Scan for the cell matching the given text and deliver its [x, y] coordinate at center. 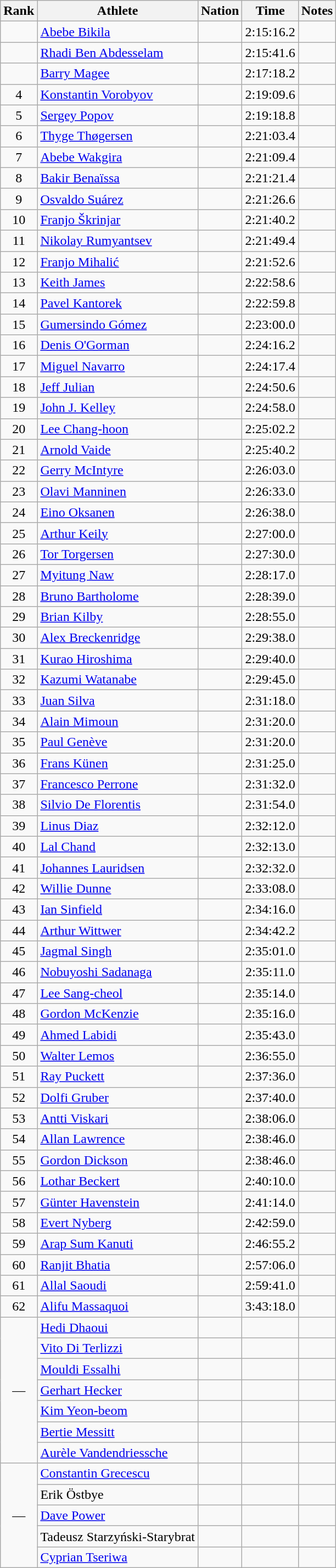
62 [19, 1307]
2:24:50.6 [270, 387]
2:25:02.2 [270, 429]
2:21:09.4 [270, 157]
Bruno Bartholome [117, 596]
2:26:33.0 [270, 491]
Dolfi Gruber [117, 1097]
Willie Dunne [117, 888]
Arap Sum Kanuti [117, 1244]
2:31:54.0 [270, 805]
2:35:14.0 [270, 993]
2:28:55.0 [270, 617]
54 [19, 1139]
21 [19, 450]
56 [19, 1181]
49 [19, 1035]
2:17:18.2 [270, 74]
12 [19, 262]
3:43:18.0 [270, 1307]
26 [19, 554]
30 [19, 638]
44 [19, 931]
Allal Saoudi [117, 1286]
60 [19, 1264]
2:35:01.0 [270, 951]
Ranjit Bhatia [117, 1264]
2:29:38.0 [270, 638]
2:31:32.0 [270, 784]
Lal Chand [117, 847]
51 [19, 1077]
Erik Östbye [117, 1494]
Linus Diaz [117, 826]
4 [19, 94]
Antti Viskari [117, 1118]
6 [19, 136]
46 [19, 972]
Aurèle Vandendriessche [117, 1453]
2:31:25.0 [270, 763]
19 [19, 408]
2:36:55.0 [270, 1056]
11 [19, 240]
Arnold Vaide [117, 450]
25 [19, 533]
52 [19, 1097]
2:19:18.8 [270, 115]
2:46:55.2 [270, 1244]
Nobuyoshi Sadanaga [117, 972]
Konstantin Vorobyov [117, 94]
34 [19, 721]
55 [19, 1160]
2:29:45.0 [270, 680]
2:27:00.0 [270, 533]
50 [19, 1056]
Alain Mimoun [117, 721]
43 [19, 909]
Franjo Mihalić [117, 262]
Gordon Dickson [117, 1160]
5 [19, 115]
Tadeusz Starzyński-Starybrat [117, 1536]
13 [19, 283]
2:33:08.0 [270, 888]
Allan Lawrence [117, 1139]
Frans Künen [117, 763]
Paul Genève [117, 742]
2:26:03.0 [270, 471]
Alifu Massaquoi [117, 1307]
Lothar Beckert [117, 1181]
Johannes Lauridsen [117, 867]
2:21:03.4 [270, 136]
2:57:06.0 [270, 1264]
Jeff Julian [117, 387]
2:35:16.0 [270, 1014]
61 [19, 1286]
Arthur Keily [117, 533]
Gumersindo Gómez [117, 324]
2:24:16.2 [270, 345]
53 [19, 1118]
2:32:32.0 [270, 867]
2:24:17.4 [270, 366]
2:32:13.0 [270, 847]
2:29:40.0 [270, 659]
38 [19, 805]
Kazumi Watanabe [117, 680]
2:21:49.4 [270, 240]
2:19:09.6 [270, 94]
Vito Di Terlizzi [117, 1348]
58 [19, 1223]
2:22:58.6 [270, 283]
2:41:14.0 [270, 1202]
22 [19, 471]
41 [19, 867]
Brian Kilby [117, 617]
2:59:41.0 [270, 1286]
37 [19, 784]
32 [19, 680]
2:21:26.6 [270, 199]
Pavel Kantorek [117, 304]
47 [19, 993]
45 [19, 951]
Bakir Benaïssa [117, 178]
Kurao Hiroshima [117, 659]
Thyge Thøgersen [117, 136]
59 [19, 1244]
Rhadi Ben Abdesselam [117, 53]
Franjo Škrinjar [117, 220]
2:21:40.2 [270, 220]
Gordon McKenzie [117, 1014]
Hedi Dhaoui [117, 1328]
Nikolay Rumyantsev [117, 240]
Eino Oksanen [117, 512]
Juan Silva [117, 701]
Olavi Manninen [117, 491]
8 [19, 178]
Abebe Wakgira [117, 157]
Mouldi Essalhi [117, 1369]
39 [19, 826]
2:32:12.0 [270, 826]
Sergey Popov [117, 115]
2:35:43.0 [270, 1035]
2:22:59.8 [270, 304]
36 [19, 763]
Barry Magee [117, 74]
Miguel Navarro [117, 366]
2:25:40.2 [270, 450]
57 [19, 1202]
16 [19, 345]
29 [19, 617]
John J. Kelley [117, 408]
2:37:40.0 [270, 1097]
14 [19, 304]
Evert Nyberg [117, 1223]
2:27:30.0 [270, 554]
2:35:11.0 [270, 972]
2:15:16.2 [270, 32]
Arthur Wittwer [117, 931]
Athlete [117, 11]
2:26:38.0 [270, 512]
7 [19, 157]
48 [19, 1014]
15 [19, 324]
2:21:52.6 [270, 262]
Cyprian Tseriwa [117, 1557]
28 [19, 596]
Günter Havenstein [117, 1202]
2:21:21.4 [270, 178]
Constantin Grecescu [117, 1474]
2:34:16.0 [270, 909]
Walter Lemos [117, 1056]
17 [19, 366]
Ray Puckett [117, 1077]
Ahmed Labidi [117, 1035]
Notes [317, 11]
Denis O'Gorman [117, 345]
Lee Sang-cheol [117, 993]
Jagmal Singh [117, 951]
Osvaldo Suárez [117, 199]
Ian Sinfield [117, 909]
24 [19, 512]
2:37:36.0 [270, 1077]
2:28:17.0 [270, 575]
40 [19, 847]
35 [19, 742]
Francesco Perrone [117, 784]
Myitung Naw [117, 575]
2:24:58.0 [270, 408]
Keith James [117, 283]
2:23:00.0 [270, 324]
Bertie Messitt [117, 1432]
20 [19, 429]
33 [19, 701]
23 [19, 491]
Abebe Bikila [117, 32]
9 [19, 199]
2:28:39.0 [270, 596]
2:42:59.0 [270, 1223]
Silvio De Florentis [117, 805]
Gerry McIntyre [117, 471]
42 [19, 888]
31 [19, 659]
2:34:42.2 [270, 931]
Nation [220, 11]
27 [19, 575]
Kim Yeon-beom [117, 1411]
Rank [19, 11]
10 [19, 220]
Tor Torgersen [117, 554]
Gerhart Hecker [117, 1390]
2:40:10.0 [270, 1181]
Time [270, 11]
Dave Power [117, 1515]
2:15:41.6 [270, 53]
18 [19, 387]
2:38:06.0 [270, 1118]
Alex Breckenridge [117, 638]
2:31:18.0 [270, 701]
Lee Chang-hoon [117, 429]
